Provide the (x, y) coordinate of the cell's center where the given text is located.  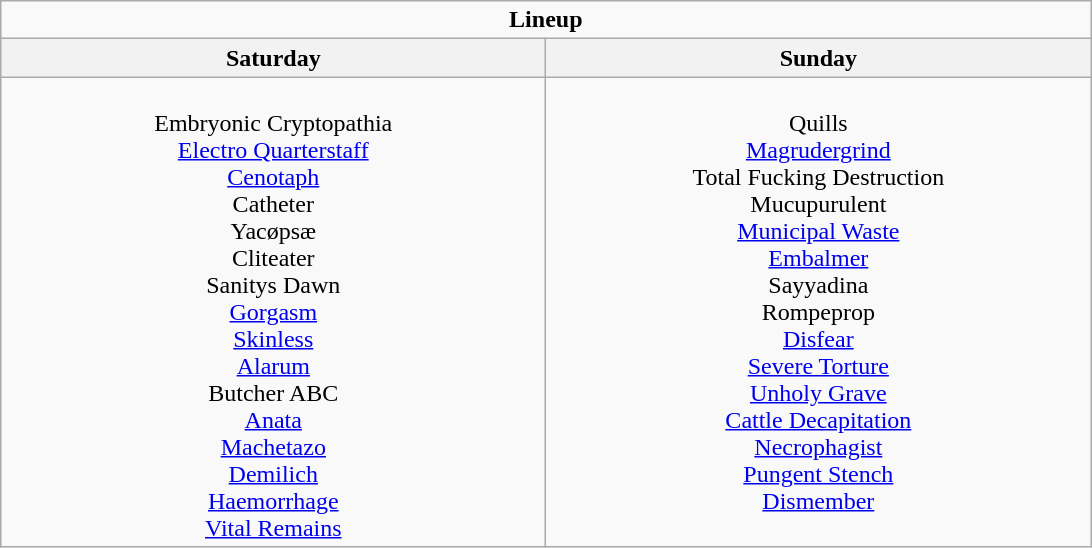
Lineup (546, 20)
Saturday (274, 58)
Sunday (818, 58)
